Return (x, y) of the center of cell containing provided text 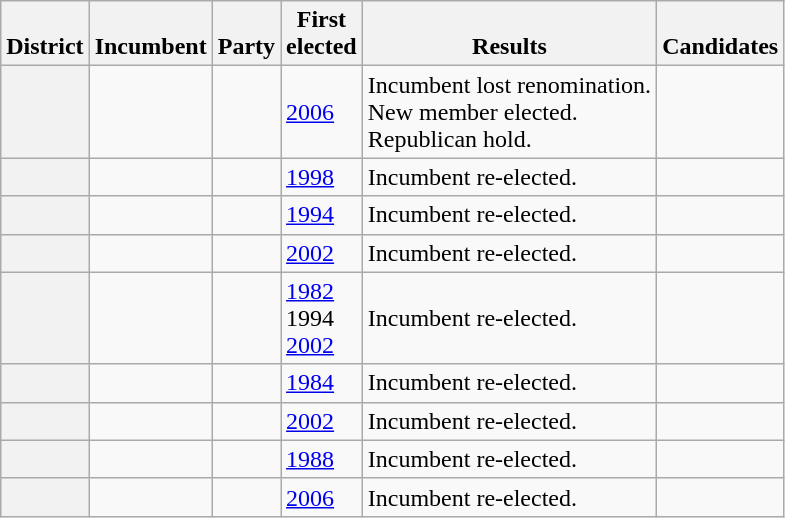
Candidates (720, 34)
1984 (322, 383)
District (45, 34)
1998 (322, 177)
Incumbent (150, 34)
1988 (322, 459)
Party (246, 34)
Firstelected (322, 34)
19821994 2002 (322, 318)
Incumbent lost renomination.New member elected.Republican hold. (509, 112)
Results (509, 34)
1994 (322, 215)
